Find where the given text appears and provide that cell's center as [x, y] coordinate. 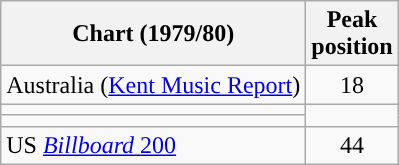
US Billboard 200 [154, 145]
Peakposition [352, 34]
18 [352, 85]
44 [352, 145]
Australia (Kent Music Report) [154, 85]
Chart (1979/80) [154, 34]
